Scan for the cell matching the given text and deliver its [x, y] coordinate at center. 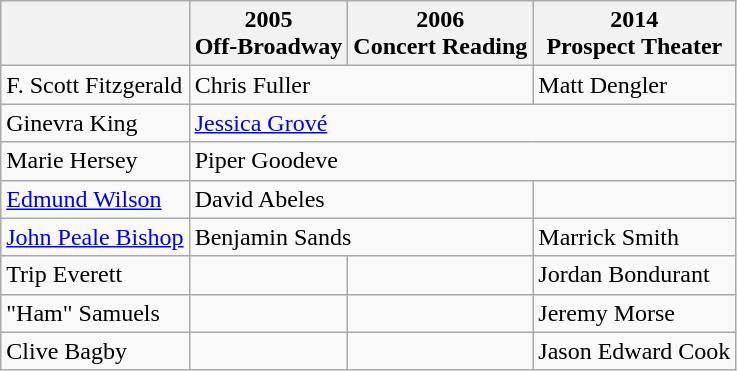
Marie Hersey [95, 161]
Piper Goodeve [462, 161]
F. Scott Fitzgerald [95, 85]
Trip Everett [95, 275]
Jeremy Morse [634, 313]
2005Off-Broadway [268, 34]
2014Prospect Theater [634, 34]
Matt Dengler [634, 85]
Jason Edward Cook [634, 351]
"Ham" Samuels [95, 313]
Ginevra King [95, 123]
Edmund Wilson [95, 199]
Chris Fuller [361, 85]
Marrick Smith [634, 237]
David Abeles [361, 199]
Clive Bagby [95, 351]
Jessica Grové [462, 123]
Jordan Bondurant [634, 275]
2006Concert Reading [440, 34]
John Peale Bishop [95, 237]
Benjamin Sands [361, 237]
